Scan for the cell matching the given text and deliver its (x, y) coordinate at center. 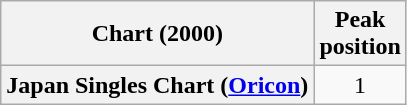
Peakposition (360, 34)
1 (360, 85)
Japan Singles Chart (Oricon) (158, 85)
Chart (2000) (158, 34)
